Search for the cell housing the specified text and yield its [X, Y] center coordinate. 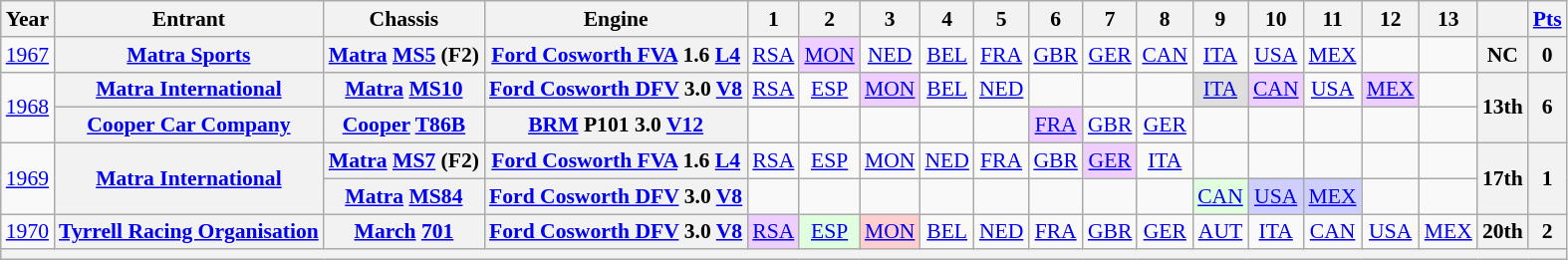
BRM P101 3.0 V12 [616, 126]
Year [28, 19]
1967 [28, 55]
5 [1001, 19]
Matra Sports [189, 55]
Matra MS5 (F2) [404, 55]
NC [1502, 55]
0 [1548, 55]
Chassis [404, 19]
Engine [616, 19]
Matra MS7 (F2) [404, 161]
13th [1502, 108]
AUT [1220, 232]
1970 [28, 232]
3 [891, 19]
4 [946, 19]
March 701 [404, 232]
13 [1448, 19]
8 [1165, 19]
Tyrrell Racing Organisation [189, 232]
11 [1333, 19]
12 [1391, 19]
Matra MS10 [404, 90]
7 [1110, 19]
1968 [28, 108]
1969 [28, 179]
9 [1220, 19]
Cooper Car Company [189, 126]
Matra MS84 [404, 196]
20th [1502, 232]
Entrant [189, 19]
17th [1502, 179]
Pts [1548, 19]
Cooper T86B [404, 126]
10 [1276, 19]
